Locate the cell with the specified text and output its [x, y] center coordinate. 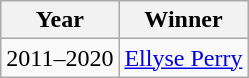
Ellyse Perry [184, 58]
2011–2020 [60, 58]
Winner [184, 20]
Year [60, 20]
